Return (x, y) of the center of cell containing provided text 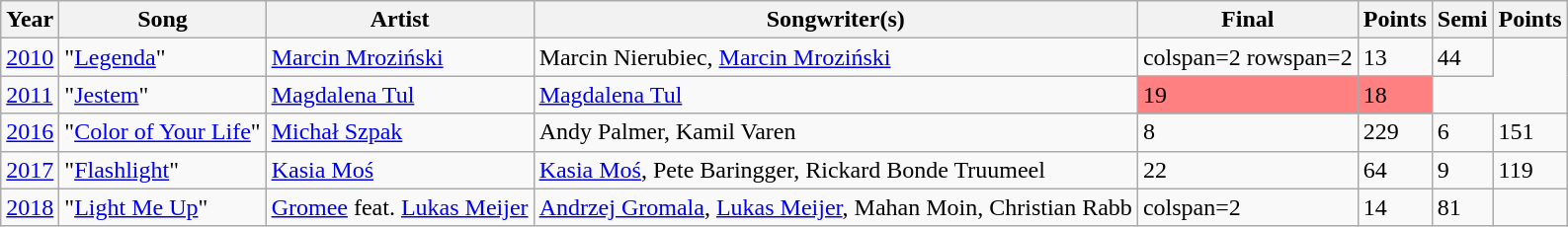
Song (162, 20)
22 (1247, 170)
Marcin Nierubiec, Marcin Mroziński (836, 57)
Songwriter(s) (836, 20)
2018 (30, 207)
Gromee feat. Lukas Meijer (399, 207)
9 (1462, 170)
119 (1529, 170)
Andrzej Gromala, Lukas Meijer, Mahan Moin, Christian Rabb (836, 207)
Final (1247, 20)
64 (1395, 170)
13 (1395, 57)
Marcin Mroziński (399, 57)
"Flashlight" (162, 170)
44 (1462, 57)
229 (1395, 132)
151 (1529, 132)
Year (30, 20)
18 (1395, 95)
2010 (30, 57)
6 (1462, 132)
Kasia Moś (399, 170)
colspan=2 (1247, 207)
14 (1395, 207)
2011 (30, 95)
"Color of Your Life" (162, 132)
19 (1247, 95)
Artist (399, 20)
colspan=2 rowspan=2 (1247, 57)
"Light Me Up" (162, 207)
2016 (30, 132)
Michał Szpak (399, 132)
Andy Palmer, Kamil Varen (836, 132)
Kasia Moś, Pete Baringger, Rickard Bonde Truumeel (836, 170)
81 (1462, 207)
"Jestem" (162, 95)
Semi (1462, 20)
8 (1247, 132)
"Legenda" (162, 57)
2017 (30, 170)
